From the cell containing the given text, extract its center point as (X, Y) coordinate. 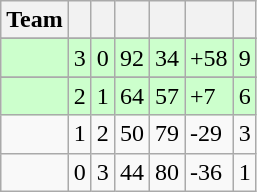
Team (35, 20)
64 (132, 96)
92 (132, 58)
6 (244, 96)
44 (132, 172)
80 (166, 172)
-29 (210, 134)
50 (132, 134)
34 (166, 58)
57 (166, 96)
-36 (210, 172)
+7 (210, 96)
+58 (210, 58)
79 (166, 134)
9 (244, 58)
